Provide the [X, Y] coordinate of the cell's center where the given text is located.  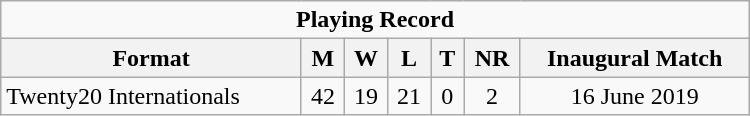
21 [410, 96]
42 [322, 96]
0 [448, 96]
2 [492, 96]
NR [492, 58]
Twenty20 Internationals [152, 96]
W [366, 58]
M [322, 58]
L [410, 58]
16 June 2019 [634, 96]
T [448, 58]
Format [152, 58]
Inaugural Match [634, 58]
19 [366, 96]
Playing Record [375, 20]
